Output the [X, Y] coordinate of the center of the cell containing the given text.  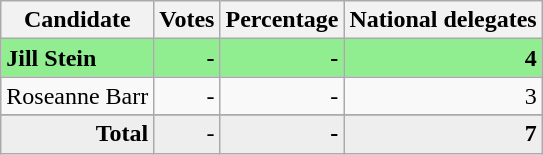
Votes [187, 20]
Percentage [282, 20]
Jill Stein [78, 58]
4 [443, 58]
Roseanne Barr [78, 96]
Total [78, 134]
National delegates [443, 20]
7 [443, 134]
3 [443, 96]
Candidate [78, 20]
